From the cell containing the given text, extract its center point as [x, y] coordinate. 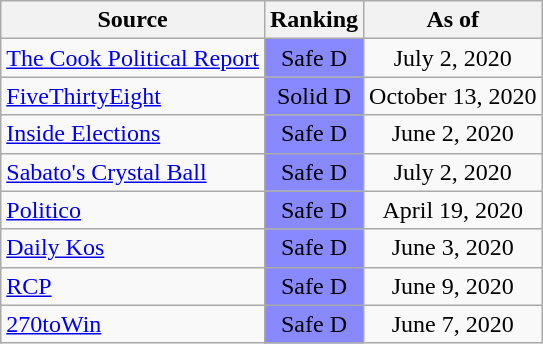
Source [133, 20]
June 3, 2020 [453, 248]
Ranking [314, 20]
Inside Elections [133, 134]
Solid D [314, 96]
Daily Kos [133, 248]
Politico [133, 210]
June 9, 2020 [453, 286]
The Cook Political Report [133, 58]
June 2, 2020 [453, 134]
FiveThirtyEight [133, 96]
Sabato's Crystal Ball [133, 172]
As of [453, 20]
RCP [133, 286]
270toWin [133, 324]
April 19, 2020 [453, 210]
June 7, 2020 [453, 324]
October 13, 2020 [453, 96]
